Extract the (x, y) coordinate from the center of the cell holding the provided text.  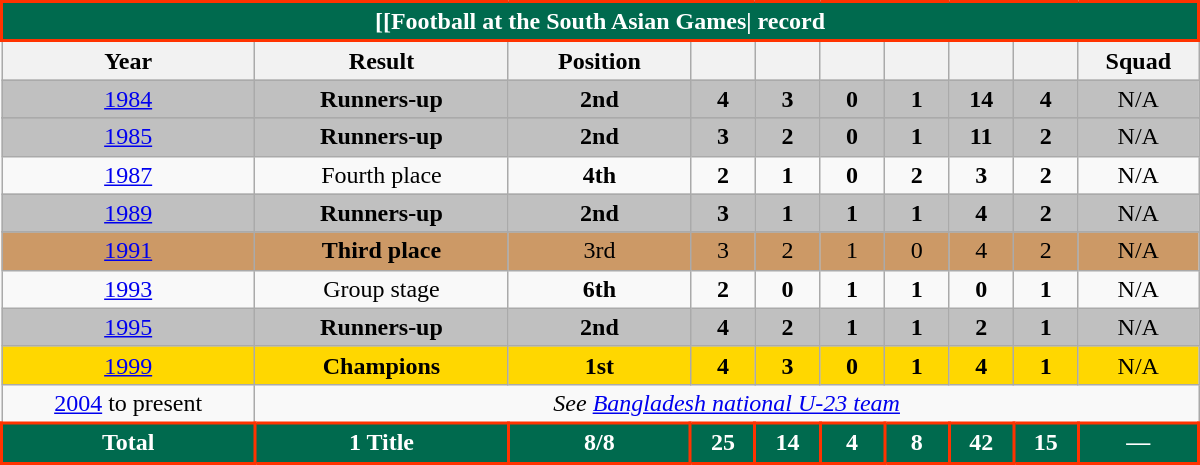
Squad (1138, 60)
2004 to present (128, 404)
1 Title (382, 443)
1991 (128, 251)
1st (600, 365)
Result (382, 60)
Year (128, 60)
15 (1046, 443)
See Bangladesh national U-23 team (727, 404)
42 (982, 443)
1989 (128, 213)
Total (128, 443)
4th (600, 175)
Group stage (382, 289)
8/8 (600, 443)
Fourth place (382, 175)
8 (916, 443)
Third place (382, 251)
11 (982, 137)
3rd (600, 251)
1984 (128, 99)
Champions (382, 365)
1987 (128, 175)
6th (600, 289)
1993 (128, 289)
1995 (128, 327)
[[Football at the South Asian Games| record (600, 22)
Position (600, 60)
— (1138, 443)
1985 (128, 137)
1999 (128, 365)
25 (724, 443)
